Identify which cell holds the provided text, then report its (x, y) central coordinate. 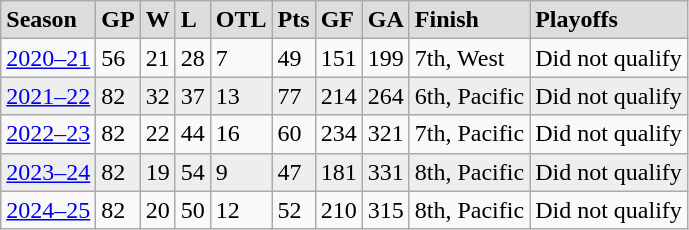
L (192, 20)
151 (338, 58)
52 (294, 210)
50 (192, 210)
315 (386, 210)
13 (241, 96)
37 (192, 96)
GA (386, 20)
28 (192, 58)
12 (241, 210)
264 (386, 96)
210 (338, 210)
OTL (241, 20)
2023–24 (48, 172)
331 (386, 172)
2024–25 (48, 210)
54 (192, 172)
19 (158, 172)
2022–23 (48, 134)
56 (118, 58)
49 (294, 58)
Playoffs (609, 20)
20 (158, 210)
W (158, 20)
7th, Pacific (469, 134)
GF (338, 20)
234 (338, 134)
199 (386, 58)
2021–22 (48, 96)
181 (338, 172)
16 (241, 134)
47 (294, 172)
21 (158, 58)
Finish (469, 20)
6th, Pacific (469, 96)
7 (241, 58)
44 (192, 134)
321 (386, 134)
9 (241, 172)
GP (118, 20)
Season (48, 20)
2020–21 (48, 58)
60 (294, 134)
22 (158, 134)
77 (294, 96)
7th, West (469, 58)
Pts (294, 20)
214 (338, 96)
32 (158, 96)
